Identify which cell holds the provided text, then report its (X, Y) central coordinate. 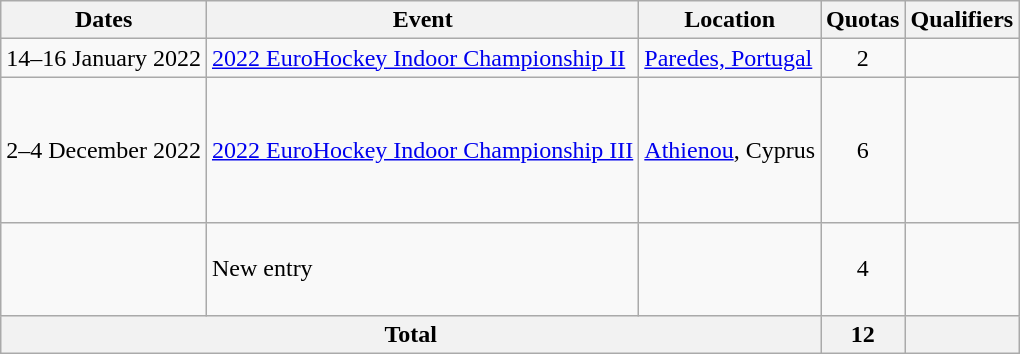
Quotas (863, 20)
2–4 December 2022 (104, 150)
2 (863, 58)
Paredes, Portugal (730, 58)
2022 EuroHockey Indoor Championship III (422, 150)
14–16 January 2022 (104, 58)
Event (422, 20)
Dates (104, 20)
6 (863, 150)
12 (863, 334)
4 (863, 269)
2022 EuroHockey Indoor Championship II (422, 58)
Athienou, Cyprus (730, 150)
Location (730, 20)
Total (411, 334)
New entry (422, 269)
Qualifiers (962, 20)
